Capture the cell that displays the provided text and extract its (X, Y) central coordinate. 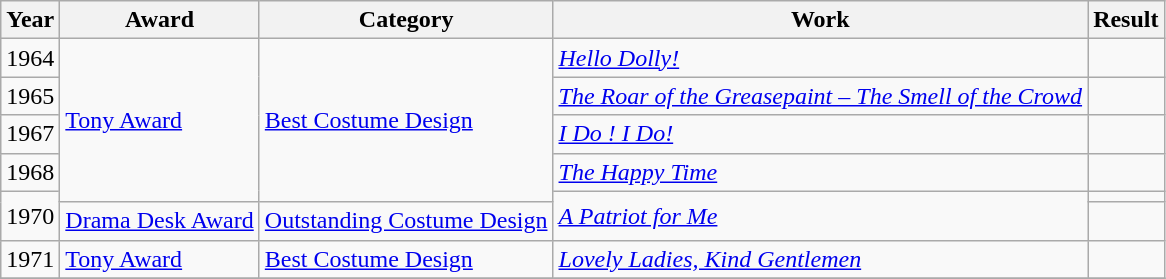
The Happy Time (820, 172)
1964 (30, 58)
A Patriot for Me (820, 216)
1970 (30, 216)
Result (1126, 20)
I Do ! I Do! (820, 134)
1971 (30, 259)
Lovely Ladies, Kind Gentlemen (820, 259)
1967 (30, 134)
The Roar of the Greasepaint – The Smell of the Crowd (820, 96)
Drama Desk Award (160, 221)
1965 (30, 96)
Category (406, 20)
Award (160, 20)
Year (30, 20)
1968 (30, 172)
Outstanding Costume Design (406, 221)
Work (820, 20)
Hello Dolly! (820, 58)
